Find where the given text appears and provide that cell's center as [X, Y] coordinate. 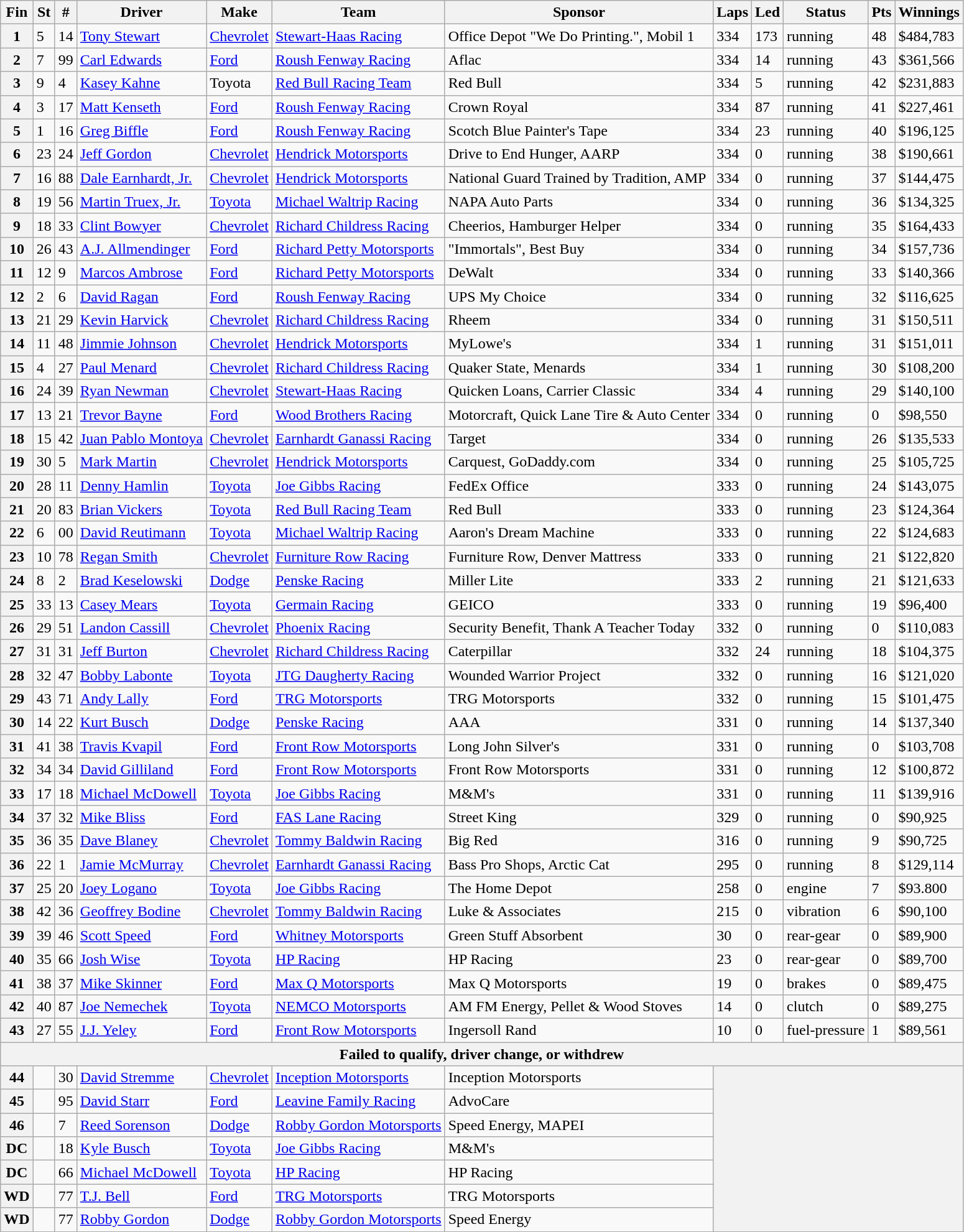
$164,433 [929, 225]
Security Benefit, Thank A Teacher Today [579, 628]
$227,461 [929, 107]
National Guard Trained by Tradition, AMP [579, 178]
329 [733, 817]
$196,125 [929, 131]
Greg Biffle [141, 131]
$110,083 [929, 628]
UPS My Choice [579, 297]
Carl Edwards [141, 60]
"Immortals", Best Buy [579, 249]
Target [579, 438]
Drive to End Hunger, AARP [579, 154]
$90,100 [929, 912]
Brad Keselowski [141, 580]
51 [66, 628]
Mike Bliss [141, 817]
Robby Gordon [141, 1220]
Winnings [929, 12]
$89,561 [929, 1030]
$361,566 [929, 60]
Furniture Row Racing [358, 557]
$124,683 [929, 533]
44 [17, 1078]
$135,533 [929, 438]
00 [66, 533]
$121,020 [929, 675]
Team [358, 12]
99 [66, 60]
Whitney Motorsports [358, 935]
Andy Lally [141, 699]
Kurt Busch [141, 723]
Crown Royal [579, 107]
AM FM Energy, Pellet & Wood Stoves [579, 1006]
Paul Menard [141, 368]
David Reutimann [141, 533]
$104,375 [929, 651]
Trevor Bayne [141, 415]
Scotch Blue Painter's Tape [579, 131]
Denny Hamlin [141, 486]
Regan Smith [141, 557]
$151,011 [929, 344]
Caterpillar [579, 651]
Jeff Burton [141, 651]
Aaron's Dream Machine [579, 533]
Germain Racing [358, 604]
$90,725 [929, 841]
$116,625 [929, 297]
David Ragan [141, 297]
55 [66, 1030]
Green Stuff Absorbent [579, 935]
Long John Silver's [579, 746]
$108,200 [929, 368]
Jimmie Johnson [141, 344]
$93.800 [929, 888]
$121,633 [929, 580]
The Home Depot [579, 888]
JTG Daugherty Racing [358, 675]
Landon Cassill [141, 628]
45 [17, 1101]
NAPA Auto Parts [579, 201]
Street King [579, 817]
$122,820 [929, 557]
AdvoCare [579, 1101]
Jamie McMurray [141, 864]
47 [66, 675]
Travis Kvapil [141, 746]
Casey Mears [141, 604]
$103,708 [929, 746]
J.J. Yeley [141, 1030]
fuel-pressure [826, 1030]
Mike Skinner [141, 983]
$140,100 [929, 391]
DeWalt [579, 272]
Luke & Associates [579, 912]
Mark Martin [141, 462]
Josh Wise [141, 959]
Aflac [579, 60]
Motorcraft, Quick Lane Tire & Auto Center [579, 415]
MyLowe's [579, 344]
Sponsor [579, 12]
Big Red [579, 841]
Reed Sorenson [141, 1125]
$89,900 [929, 935]
Joey Logano [141, 888]
$129,114 [929, 864]
Ryan Newman [141, 391]
Bass Pro Shops, Arctic Cat [579, 864]
Cheerios, Hamburger Helper [579, 225]
71 [66, 699]
Phoenix Racing [358, 628]
$101,475 [929, 699]
Tony Stewart [141, 36]
$134,325 [929, 201]
Joe Nemechek [141, 1006]
Pts [882, 12]
brakes [826, 983]
Wood Brothers Racing [358, 415]
Bobby Labonte [141, 675]
St [44, 12]
$89,275 [929, 1006]
A.J. Allmendinger [141, 249]
Ingersoll Rand [579, 1030]
83 [66, 509]
Jeff Gordon [141, 154]
95 [66, 1101]
Kyle Busch [141, 1149]
Kevin Harvick [141, 320]
88 [66, 178]
Dave Blaney [141, 841]
295 [733, 864]
# [66, 12]
Status [826, 12]
Driver [141, 12]
Dale Earnhardt, Jr. [141, 178]
215 [733, 912]
clutch [826, 1006]
Leavine Family Racing [358, 1101]
Fin [17, 12]
vibration [826, 912]
Carquest, GoDaddy.com [579, 462]
Laps [733, 12]
Clint Bowyer [141, 225]
$98,550 [929, 415]
GEICO [579, 604]
$140,366 [929, 272]
FedEx Office [579, 486]
David Gilliland [141, 770]
56 [66, 201]
Brian Vickers [141, 509]
$90,925 [929, 817]
David Stremme [141, 1078]
NEMCO Motorsports [358, 1006]
T.J. Bell [141, 1196]
Martin Truex, Jr. [141, 201]
$89,700 [929, 959]
David Starr [141, 1101]
Geoffrey Bodine [141, 912]
$100,872 [929, 770]
$190,661 [929, 154]
$157,736 [929, 249]
258 [733, 888]
$150,511 [929, 320]
$105,725 [929, 462]
173 [767, 36]
Rheem [579, 320]
Wounded Warrior Project [579, 675]
Quaker State, Menards [579, 368]
Speed Energy [579, 1220]
$143,075 [929, 486]
Speed Energy, MAPEI [579, 1125]
AAA [579, 723]
Scott Speed [141, 935]
$96,400 [929, 604]
Miller Lite [579, 580]
$231,883 [929, 83]
Marcos Ambrose [141, 272]
Failed to qualify, driver change, or withdrew [482, 1054]
Matt Kenseth [141, 107]
Juan Pablo Montoya [141, 438]
78 [66, 557]
Kasey Kahne [141, 83]
engine [826, 888]
Furniture Row, Denver Mattress [579, 557]
$137,340 [929, 723]
$139,916 [929, 794]
$484,783 [929, 36]
$124,364 [929, 509]
Led [767, 12]
Office Depot "We Do Printing.", Mobil 1 [579, 36]
Make [239, 12]
Quicken Loans, Carrier Classic [579, 391]
$144,475 [929, 178]
$89,475 [929, 983]
316 [733, 841]
FAS Lane Racing [358, 817]
